Extract the [X, Y] coordinate from the center of the cell holding the provided text.  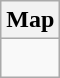
Map [30, 20]
